Output the (x, y) coordinate of the center of the cell containing the given text.  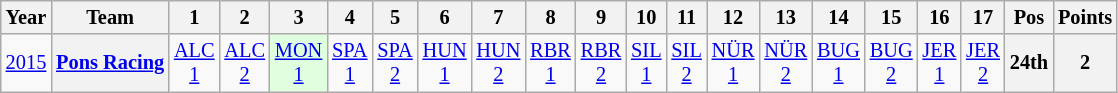
SPA1 (350, 63)
Points (1085, 17)
Year (26, 17)
RBR2 (601, 63)
NÜR1 (734, 63)
14 (838, 17)
MON1 (298, 63)
Pons Racing (110, 63)
9 (601, 17)
RBR1 (550, 63)
HUN2 (498, 63)
SIL1 (646, 63)
ALC1 (194, 63)
4 (350, 17)
16 (940, 17)
15 (892, 17)
2015 (26, 63)
JER2 (983, 63)
SIL2 (686, 63)
JER1 (940, 63)
NÜR2 (786, 63)
24th (1029, 63)
SPA2 (394, 63)
HUN1 (445, 63)
13 (786, 17)
5 (394, 17)
1 (194, 17)
3 (298, 17)
7 (498, 17)
11 (686, 17)
6 (445, 17)
10 (646, 17)
12 (734, 17)
Pos (1029, 17)
17 (983, 17)
Team (110, 17)
ALC2 (244, 63)
BUG1 (838, 63)
BUG2 (892, 63)
8 (550, 17)
